For the text-containing cell, return its midpoint in [x, y] coordinate format. 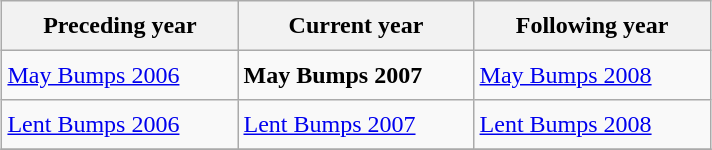
Preceding year [120, 26]
Lent Bumps 2008 [592, 125]
May Bumps 2007 [356, 75]
May Bumps 2006 [120, 75]
Following year [592, 26]
Current year [356, 26]
May Bumps 2008 [592, 75]
Lent Bumps 2006 [120, 125]
Lent Bumps 2007 [356, 125]
